Provide the [X, Y] coordinate of the cell's center where the given text is located.  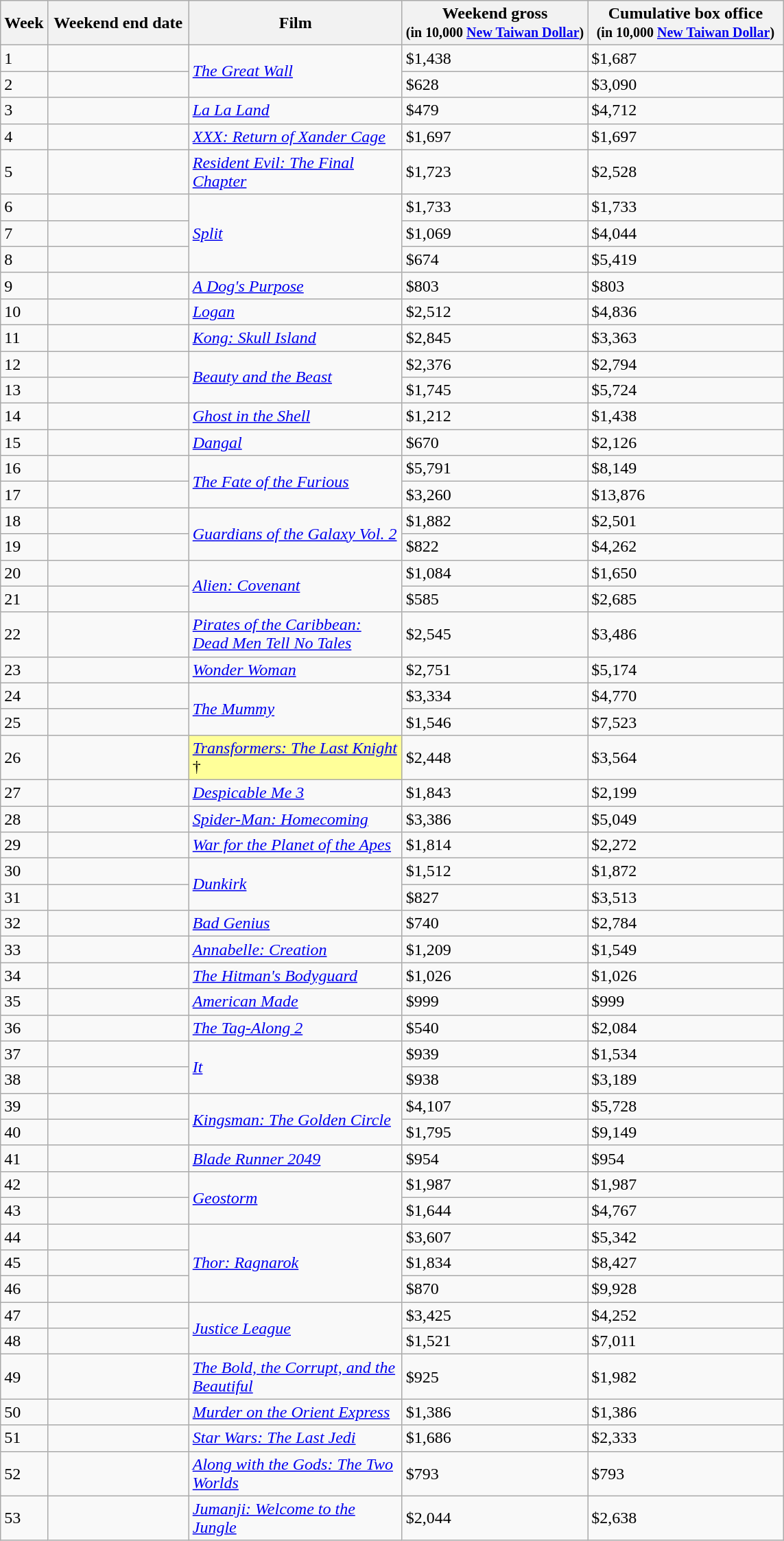
$925 [495, 1376]
The Great Wall [295, 71]
6 [24, 207]
$3,334 [495, 696]
The Tag-Along 2 [295, 1028]
Wonder Woman [295, 670]
$938 [495, 1080]
42 [24, 1184]
Geostorm [295, 1197]
50 [24, 1412]
$870 [495, 1289]
$2,126 [686, 443]
Weekend gross(in 10,000 New Taiwan Dollar) [495, 23]
Spider-Man: Homecoming [295, 819]
$3,260 [495, 495]
22 [24, 634]
$2,638 [686, 1518]
$2,794 [686, 364]
$8,427 [686, 1263]
35 [24, 1002]
Guardians of the Galaxy Vol. 2 [295, 534]
Resident Evil: The Final Chapter [295, 172]
$2,545 [495, 634]
45 [24, 1263]
37 [24, 1054]
$13,876 [686, 495]
$2,084 [686, 1028]
Murder on the Orient Express [295, 1412]
War for the Planet of the Apes [295, 845]
$939 [495, 1054]
7 [24, 233]
$5,342 [686, 1237]
25 [24, 722]
44 [24, 1237]
$7,523 [686, 722]
24 [24, 696]
Bad Genius [295, 924]
13 [24, 390]
$1,982 [686, 1376]
$1,872 [686, 871]
Cumulative box office(in 10,000 New Taiwan Dollar) [686, 23]
La La Land [295, 110]
40 [24, 1132]
41 [24, 1158]
$8,149 [686, 469]
Annabelle: Creation [295, 950]
$4,770 [686, 696]
$5,174 [686, 670]
$1,084 [495, 573]
17 [24, 495]
27 [24, 792]
47 [24, 1315]
$4,044 [686, 233]
$4,836 [686, 311]
$1,546 [495, 722]
$4,252 [686, 1315]
$1,209 [495, 950]
$9,149 [686, 1132]
$1,512 [495, 871]
26 [24, 757]
$479 [495, 110]
Pirates of the Caribbean: Dead Men Tell No Tales [295, 634]
48 [24, 1341]
Transformers: The Last Knight † [295, 757]
$1,745 [495, 390]
$3,090 [686, 84]
The Fate of the Furious [295, 482]
38 [24, 1080]
Weekend end date [118, 23]
$1,534 [686, 1054]
Star Wars: The Last Jedi [295, 1438]
The Hitman's Bodyguard [295, 976]
$4,107 [495, 1106]
$1,795 [495, 1132]
$2,751 [495, 670]
$2,376 [495, 364]
Kingsman: The Golden Circle [295, 1119]
$1,814 [495, 845]
$1,843 [495, 792]
11 [24, 338]
$1,521 [495, 1341]
28 [24, 819]
$585 [495, 599]
Film [295, 23]
29 [24, 845]
The Mummy [295, 709]
46 [24, 1289]
$1,687 [686, 58]
$1,069 [495, 233]
Kong: Skull Island [295, 338]
$2,448 [495, 757]
$5,724 [686, 390]
$2,272 [686, 845]
1 [24, 58]
$2,784 [686, 924]
Justice League [295, 1328]
Alien: Covenant [295, 586]
Blade Runner 2049 [295, 1158]
$2,512 [495, 311]
$5,791 [495, 469]
5 [24, 172]
31 [24, 897]
$2,199 [686, 792]
$540 [495, 1028]
Dunkirk [295, 884]
$3,486 [686, 634]
30 [24, 871]
18 [24, 521]
15 [24, 443]
$670 [495, 443]
Dangal [295, 443]
$2,044 [495, 1518]
Along with the Gods: The Two Worlds [295, 1474]
32 [24, 924]
It [295, 1067]
$5,419 [686, 259]
$4,262 [686, 547]
$628 [495, 84]
$2,528 [686, 172]
Jumanji: Welcome to the Jungle [295, 1518]
$3,425 [495, 1315]
Thor: Ragnarok [295, 1263]
Logan [295, 311]
$3,386 [495, 819]
$1,686 [495, 1438]
XXX: Return of Xander Cage [295, 137]
36 [24, 1028]
Ghost in the Shell [295, 416]
19 [24, 547]
39 [24, 1106]
2 [24, 84]
$674 [495, 259]
21 [24, 599]
$3,607 [495, 1237]
$4,712 [686, 110]
Split [295, 233]
$2,845 [495, 338]
10 [24, 311]
34 [24, 976]
$3,564 [686, 757]
Week [24, 23]
$1,212 [495, 416]
$7,011 [686, 1341]
33 [24, 950]
$822 [495, 547]
$5,049 [686, 819]
$2,333 [686, 1438]
American Made [295, 1002]
$827 [495, 897]
8 [24, 259]
$1,723 [495, 172]
$1,644 [495, 1210]
$1,549 [686, 950]
14 [24, 416]
49 [24, 1376]
$740 [495, 924]
A Dog's Purpose [295, 285]
53 [24, 1518]
51 [24, 1438]
Despicable Me 3 [295, 792]
12 [24, 364]
52 [24, 1474]
$3,363 [686, 338]
16 [24, 469]
23 [24, 670]
20 [24, 573]
3 [24, 110]
$1,882 [495, 521]
$4,767 [686, 1210]
The Bold, the Corrupt, and the Beautiful [295, 1376]
43 [24, 1210]
$2,501 [686, 521]
$1,834 [495, 1263]
$3,513 [686, 897]
$1,650 [686, 573]
$2,685 [686, 599]
4 [24, 137]
9 [24, 285]
$9,928 [686, 1289]
$5,728 [686, 1106]
Beauty and the Beast [295, 377]
$3,189 [686, 1080]
